Identify which cell holds the provided text, then report its [x, y] central coordinate. 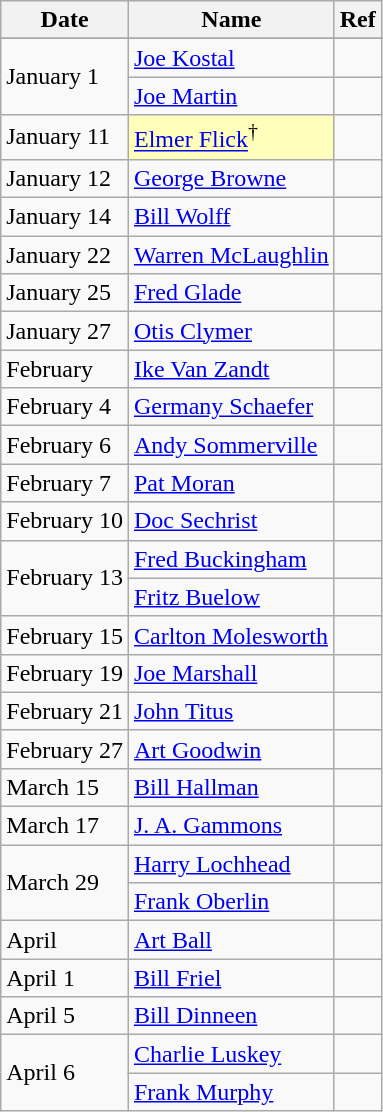
Carlton Molesworth [231, 635]
Otis Clymer [231, 331]
Ike Van Zandt [231, 369]
February 7 [65, 483]
Date [65, 20]
Fred Buckingham [231, 559]
January 11 [65, 138]
Art Ball [231, 940]
Bill Dinneen [231, 1016]
January 22 [65, 255]
April [65, 940]
February [65, 369]
January 27 [65, 331]
Pat Moran [231, 483]
February 10 [65, 521]
April 5 [65, 1016]
Bill Wolff [231, 217]
January 25 [65, 293]
Fred Glade [231, 293]
Andy Sommerville [231, 445]
Joe Martin [231, 96]
Name [231, 20]
Bill Hallman [231, 787]
March 17 [65, 826]
Joe Marshall [231, 673]
George Browne [231, 178]
Elmer Flick† [231, 138]
March 29 [65, 883]
Germany Schaefer [231, 407]
Charlie Luskey [231, 1054]
Frank Murphy [231, 1092]
Fritz Buelow [231, 597]
Doc Sechrist [231, 521]
Art Goodwin [231, 749]
April 1 [65, 978]
February 19 [65, 673]
January 12 [65, 178]
John Titus [231, 711]
February 27 [65, 749]
January 14 [65, 217]
Bill Friel [231, 978]
April 6 [65, 1073]
J. A. Gammons [231, 826]
Harry Lochhead [231, 864]
Warren McLaughlin [231, 255]
Joe Kostal [231, 58]
February 15 [65, 635]
February 4 [65, 407]
March 15 [65, 787]
February 21 [65, 711]
February 13 [65, 578]
February 6 [65, 445]
Ref [358, 20]
January 1 [65, 77]
Frank Oberlin [231, 902]
